Output the (X, Y) coordinate of the center of the cell containing the given text.  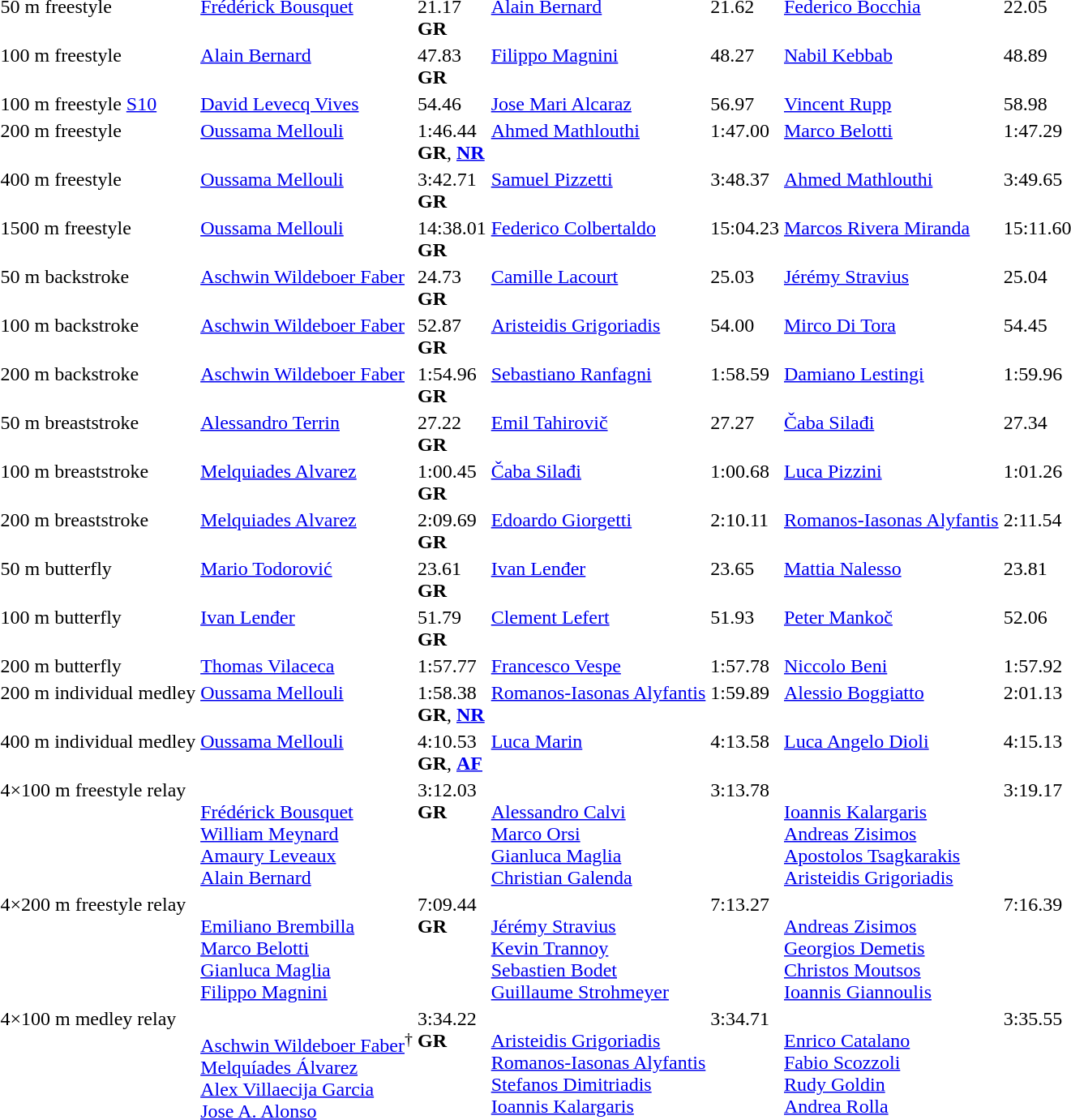
Emiliano BrembillaMarco BelottiGianluca MagliaFilippo Magnini (306, 948)
7:09.44GR (452, 948)
Mirco Di Tora (891, 336)
Edoardo Giorgetti (598, 530)
Alain Bernard (306, 67)
Andreas ZisimosGeorgios DemetisChristos MoutsosIoannis Giannoulis (891, 948)
48.27 (745, 67)
23.65 (745, 579)
Francesco Vespe (598, 666)
Sebastiano Ranfagni (598, 384)
54.00 (745, 336)
51.93 (745, 628)
27.22GR (452, 433)
14:38.01GR (452, 238)
54.46 (452, 104)
Marcos Rivera Miranda (891, 238)
Luca Pizzini (891, 482)
1:58.59 (745, 384)
Ioannis KalargarisAndreas ZisimosApostolos TsagkarakisAristeidis Grigoriadis (891, 834)
27.27 (745, 433)
1:00.45GR (452, 482)
52.87GR (452, 336)
Samuel Pizzetti (598, 190)
Frédérick BousquetWilliam MeynardAmaury LeveauxAlain Bernard (306, 834)
Jérémy StraviusKevin TrannoySebastien BodetGuillaume Strohmeyer (598, 948)
56.97 (745, 104)
1:47.00 (745, 141)
15:04.23 (745, 238)
3:12.03GR (452, 834)
1:00.68 (745, 482)
Camille Lacourt (598, 287)
Mario Todorović (306, 579)
23.61GR (452, 579)
David Levecq Vives (306, 104)
1:57.77 (452, 666)
Mattia Nalesso (891, 579)
Jose Mari Alcaraz (598, 104)
Luca Marin (598, 753)
3:48.37 (745, 190)
Jérémy Stravius (891, 287)
1:54.96GR (452, 384)
Vincent Rupp (891, 104)
7:13.27 (745, 948)
4:13.58 (745, 753)
Nabil Kebbab (891, 67)
Thomas Vilaceca (306, 666)
1:46.44GR, NR (452, 141)
24.73GR (452, 287)
Peter Mankoč (891, 628)
Alessandro Terrin (306, 433)
47.83GR (452, 67)
Alessio Boggiatto (891, 704)
Damiano Lestingi (891, 384)
Niccolo Beni (891, 666)
3:13.78 (745, 834)
1:57.78 (745, 666)
1:59.89 (745, 704)
4:10.53GR, AF (452, 753)
Marco Belotti (891, 141)
25.03 (745, 287)
51.79GR (452, 628)
Clement Lefert (598, 628)
2:10.11 (745, 530)
Emil Tahirovič (598, 433)
3:42.71GR (452, 190)
Filippo Magnini (598, 67)
2:09.69GR (452, 530)
Alessandro CalviMarco OrsiGianluca MagliaChristian Galenda (598, 834)
Luca Angelo Dioli (891, 753)
1:58.38GR, NR (452, 704)
Federico Colbertaldo (598, 238)
Aristeidis Grigoriadis (598, 336)
